Scan for the cell matching the given text and deliver its (x, y) coordinate at center. 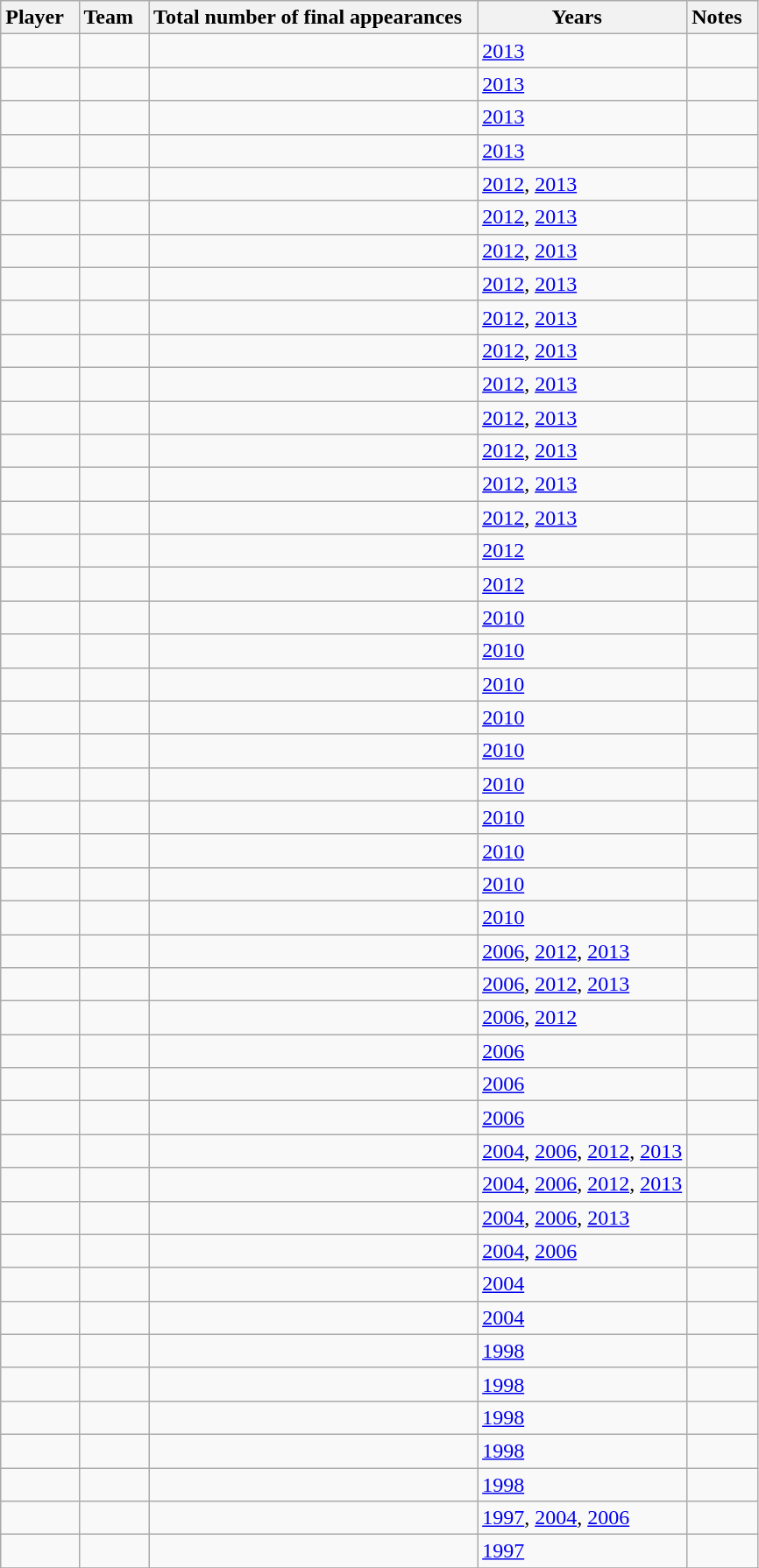
2004, 2006 (582, 1251)
Player (40, 18)
1997 (582, 1551)
2004, 2006, 2013 (582, 1218)
Notes (722, 18)
1997, 2004, 2006 (582, 1518)
Total number of final appearances (314, 18)
Years (582, 18)
Team (114, 18)
2006, 2012 (582, 1018)
